Return the [x, y] coordinate for the center point of the cell that contains the specified text.  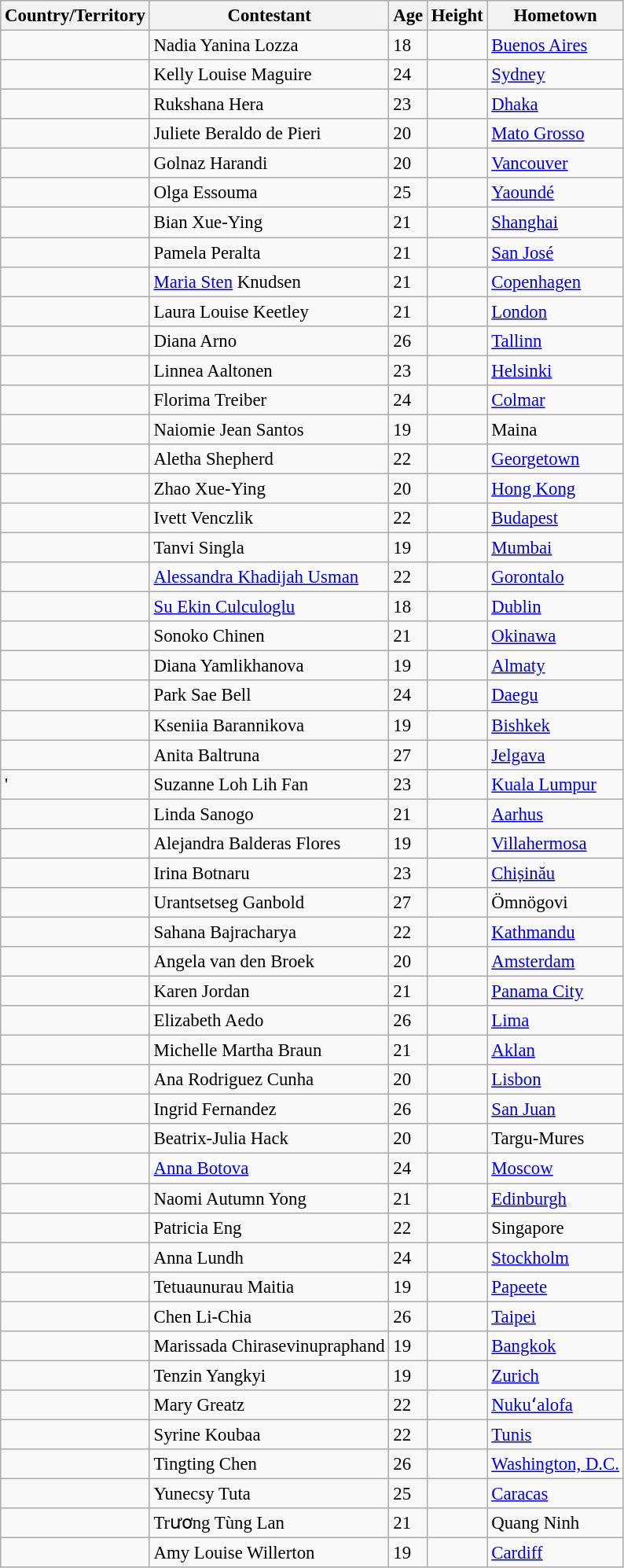
Dhaka [555, 105]
Mato Grosso [555, 134]
Height [457, 16]
Sahana Bajracharya [269, 932]
San Juan [555, 1110]
Okinawa [555, 636]
Bishkek [555, 725]
Tanvi Singla [269, 548]
Maina [555, 429]
Ingrid Fernandez [269, 1110]
Zurich [555, 1375]
Ivett Venczlik [269, 518]
Marissada Chirasevinupraphand [269, 1346]
Chen Li-Chia [269, 1316]
Tenzin Yangkyi [269, 1375]
Zhao Xue-Ying [269, 488]
Amy Louise Willerton [269, 1553]
' [75, 784]
Hometown [555, 16]
Buenos Aires [555, 46]
Aklan [555, 1051]
Caracas [555, 1494]
Aarhus [555, 814]
Anita Baltruna [269, 755]
Angela van den Broek [269, 962]
Naiomie Jean Santos [269, 429]
Juliete Beraldo de Pieri [269, 134]
Quang Ninh [555, 1523]
Bangkok [555, 1346]
London [555, 311]
Gorontalo [555, 577]
Tingting Chen [269, 1464]
Urantsetseg Ganbold [269, 903]
Chișinău [555, 873]
Patricia Eng [269, 1228]
Pamela Peralta [269, 252]
Nadia Yanina Lozza [269, 46]
Beatrix-Julia Hack [269, 1139]
Budapest [555, 518]
Tallinn [555, 340]
Jelgava [555, 755]
Taipei [555, 1316]
Linnea Aaltonen [269, 370]
Mary Greatz [269, 1405]
Suzanne Loh Lih Fan [269, 784]
Park Sae Bell [269, 696]
Colmar [555, 400]
Florima Treiber [269, 400]
Laura Louise Keetley [269, 311]
Maria Sten Knudsen [269, 282]
Olga Essouma [269, 193]
Kuala Lumpur [555, 784]
Mumbai [555, 548]
Syrine Koubaa [269, 1434]
Aletha Shepherd [269, 459]
Hong Kong [555, 488]
Kelly Louise Maguire [269, 75]
Villahermosa [555, 844]
Sydney [555, 75]
Vancouver [555, 164]
Lima [555, 1021]
Singapore [555, 1228]
Washington, D.C. [555, 1464]
Moscow [555, 1169]
Shanghai [555, 223]
Stockholm [555, 1257]
Naomi Autumn Yong [269, 1198]
Alejandra Balderas Flores [269, 844]
Rukshana Hera [269, 105]
Edinburgh [555, 1198]
Almaty [555, 666]
Amsterdam [555, 962]
Targu-Mures [555, 1139]
Georgetown [555, 459]
Country/Territory [75, 16]
Age [409, 16]
Kathmandu [555, 932]
Tunis [555, 1434]
Anna Lundh [269, 1257]
Tetuaunurau Maitia [269, 1286]
Panama City [555, 992]
Lisbon [555, 1080]
Dublin [555, 607]
Diana Yamlikhanova [269, 666]
Karen Jordan [269, 992]
Cardiff [555, 1553]
Daegu [555, 696]
Irina Botnaru [269, 873]
Bian Xue-Ying [269, 223]
Golnaz Harandi [269, 164]
Yaoundé [555, 193]
Anna Botova [269, 1169]
Michelle Martha Braun [269, 1051]
Sonoko Chinen [269, 636]
Diana Arno [269, 340]
Elizabeth Aedo [269, 1021]
Kseniia Barannikova [269, 725]
Su Ekin Culculoglu [269, 607]
Yunecsy Tuta [269, 1494]
Ömnögovi [555, 903]
San José [555, 252]
Linda Sanogo [269, 814]
Ana Rodriguez Cunha [269, 1080]
Nukuʻalofa [555, 1405]
Alessandra Khadijah Usman [269, 577]
Contestant [269, 16]
Helsinki [555, 370]
Papeete [555, 1286]
Copenhagen [555, 282]
Trương Tùng Lan [269, 1523]
